Pinpoint the cell where the given text exists, returning its (x, y) midpoint coordinate. 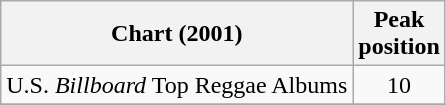
10 (399, 85)
U.S. Billboard Top Reggae Albums (177, 85)
Peakposition (399, 34)
Chart (2001) (177, 34)
